Detect which cell encompasses the target text, then output its (X, Y) center coordinate. 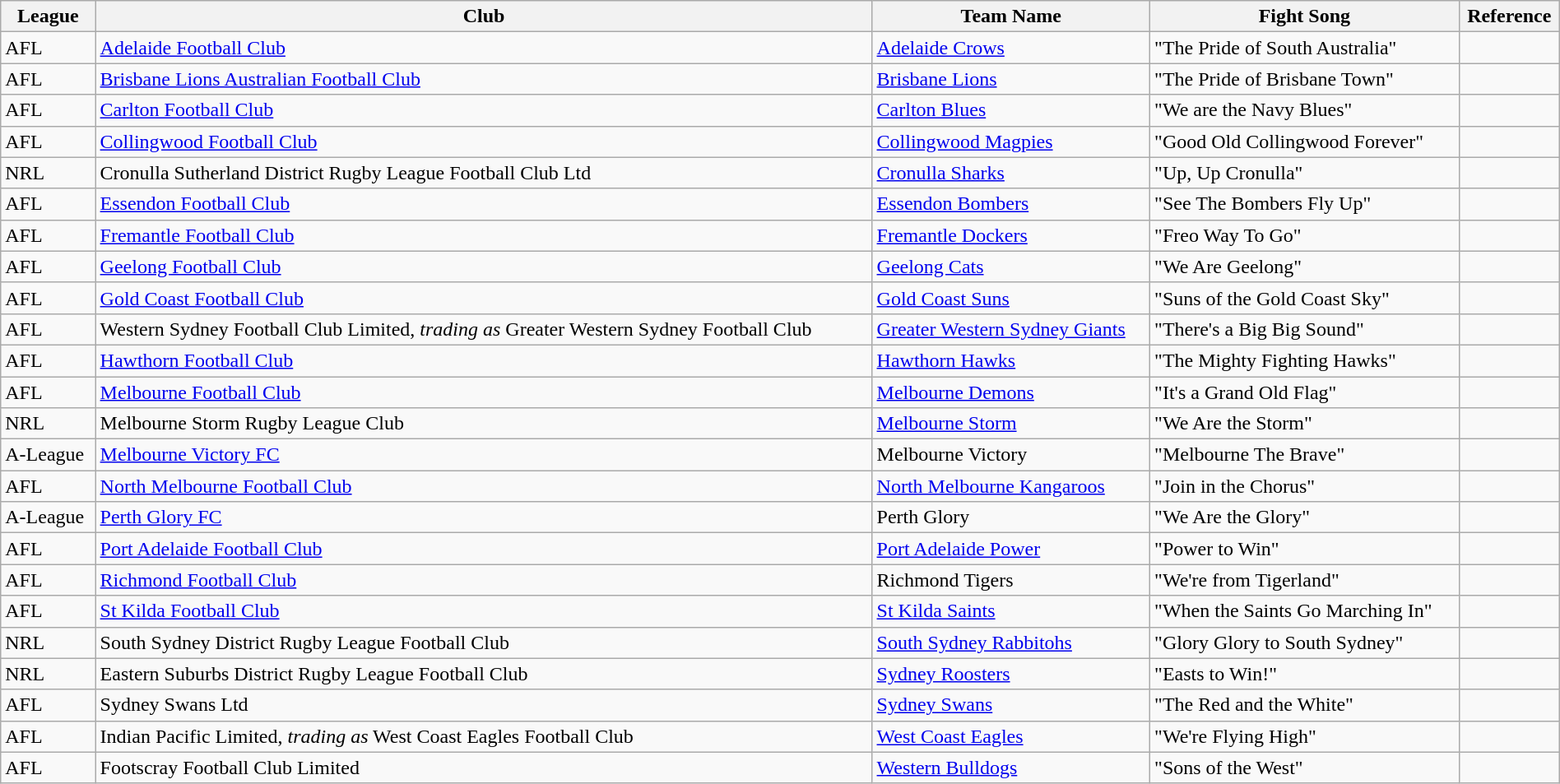
Western Bulldogs (1011, 768)
"Suns of the Gold Coast Sky" (1305, 298)
North Melbourne Football Club (484, 486)
Geelong Cats (1011, 267)
Essendon Football Club (484, 204)
Perth Glory (1011, 517)
"The Red and the White" (1305, 705)
Greater Western Sydney Giants (1011, 329)
Melbourne Victory FC (484, 455)
"Up, Up Cronulla" (1305, 173)
Geelong Football Club (484, 267)
Carlton Blues (1011, 110)
Essendon Bombers (1011, 204)
"See The Bombers Fly Up" (1305, 204)
Gold Coast Suns (1011, 298)
West Coast Eagles (1011, 736)
"The Pride of Brisbane Town" (1305, 79)
North Melbourne Kangaroos (1011, 486)
Melbourne Storm (1011, 424)
"We Are the Glory" (1305, 517)
Sydney Swans Ltd (484, 705)
"The Pride of South Australia" (1305, 48)
Adelaide Football Club (484, 48)
Port Adelaide Football Club (484, 549)
Indian Pacific Limited, trading as West Coast Eagles Football Club (484, 736)
Cronulla Sutherland District Rugby League Football Club Ltd (484, 173)
Adelaide Crows (1011, 48)
Collingwood Football Club (484, 141)
Melbourne Demons (1011, 392)
Melbourne Victory (1011, 455)
"We Are Geelong" (1305, 267)
"It's a Grand Old Flag" (1305, 392)
Gold Coast Football Club (484, 298)
Reference (1509, 16)
Collingwood Magpies (1011, 141)
"When the Saints Go Marching In" (1305, 611)
Perth Glory FC (484, 517)
"We're Flying High" (1305, 736)
Hawthorn Hawks (1011, 360)
St Kilda Football Club (484, 611)
South Sydney District Rugby League Football Club (484, 643)
Sydney Roosters (1011, 674)
Brisbane Lions Australian Football Club (484, 79)
"We are the Navy Blues" (1305, 110)
Team Name (1011, 16)
Sydney Swans (1011, 705)
"We Are the Storm" (1305, 424)
"Power to Win" (1305, 549)
"The Mighty Fighting Hawks" (1305, 360)
Western Sydney Football Club Limited, trading as Greater Western Sydney Football Club (484, 329)
"Freo Way To Go" (1305, 235)
"We're from Tigerland" (1305, 580)
Fremantle Football Club (484, 235)
Brisbane Lions (1011, 79)
Richmond Tigers (1011, 580)
"There's a Big Big Sound" (1305, 329)
Fremantle Dockers (1011, 235)
St Kilda Saints (1011, 611)
Club (484, 16)
Port Adelaide Power (1011, 549)
"Join in the Chorus" (1305, 486)
"Glory Glory to South Sydney" (1305, 643)
Melbourne Storm Rugby League Club (484, 424)
Richmond Football Club (484, 580)
Footscray Football Club Limited (484, 768)
"Good Old Collingwood Forever" (1305, 141)
Eastern Suburbs District Rugby League Football Club (484, 674)
South Sydney Rabbitohs (1011, 643)
Carlton Football Club (484, 110)
Cronulla Sharks (1011, 173)
Fight Song (1305, 16)
"Easts to Win!" (1305, 674)
"Sons of the West" (1305, 768)
Hawthorn Football Club (484, 360)
League (48, 16)
"Melbourne The Brave" (1305, 455)
Melbourne Football Club (484, 392)
